Scan for the cell matching the given text and deliver its (X, Y) coordinate at center. 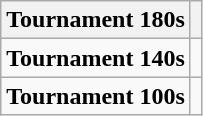
Tournament 180s (96, 20)
Tournament 140s (96, 58)
Tournament 100s (96, 96)
